Return the [x, y] coordinate for the center point of the cell that contains the specified text.  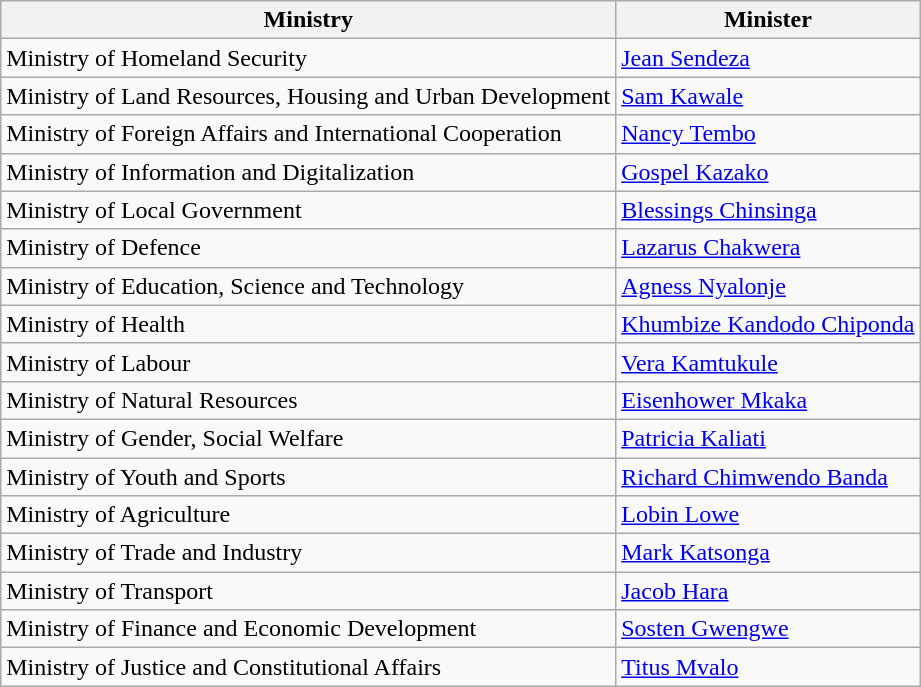
Ministry of Education, Science and Technology [308, 286]
Ministry of Information and Digitalization [308, 172]
Ministry of Land Resources, Housing and Urban Development [308, 96]
Sam Kawale [768, 96]
Khumbize Kandodo Chiponda [768, 324]
Ministry of Gender, Social Welfare [308, 438]
Minister [768, 20]
Ministry of Labour [308, 362]
Ministry of Justice and Constitutional Affairs [308, 667]
Nancy Tembo [768, 134]
Ministry of Transport [308, 591]
Ministry of Trade and Industry [308, 553]
Blessings Chinsinga [768, 210]
Ministry of Finance and Economic Development [308, 629]
Sosten Gwengwe [768, 629]
Agness Nyalonje [768, 286]
Ministry of Homeland Security [308, 58]
Ministry of Agriculture [308, 515]
Titus Mvalo [768, 667]
Vera Kamtukule [768, 362]
Jean Sendeza [768, 58]
Ministry of Natural Resources [308, 400]
Richard Chimwendo Banda [768, 477]
Ministry of Local Government [308, 210]
Gospel Kazako [768, 172]
Eisenhower Mkaka [768, 400]
Ministry of Foreign Affairs and International Cooperation [308, 134]
Ministry [308, 20]
Ministry of Youth and Sports [308, 477]
Lobin Lowe [768, 515]
Ministry of Health [308, 324]
Jacob Hara [768, 591]
Patricia Kaliati [768, 438]
Mark Katsonga [768, 553]
Lazarus Chakwera [768, 248]
Ministry of Defence [308, 248]
